Return the [X, Y] coordinate for the center point of the cell that contains the specified text.  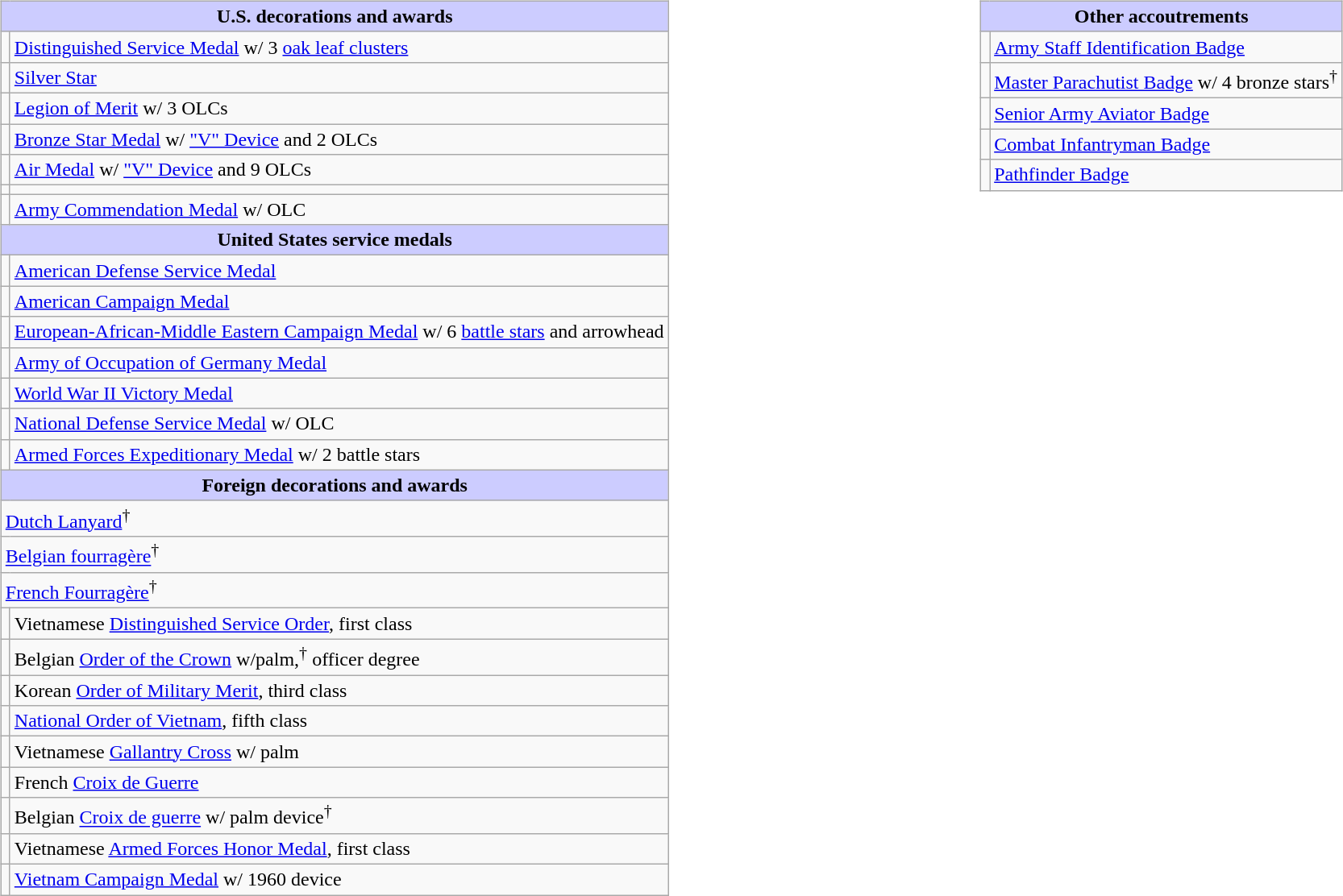
American Defense Service Medal [339, 271]
American Campaign Medal [339, 301]
Foreign decorations and awards [335, 485]
Air Medal w/ "V" Device and 9 OLCs [339, 170]
Vietnam Campaign Medal w/ 1960 device [339, 879]
Army of Occupation of Germany Medal [339, 363]
Belgian fourragère† [335, 554]
Belgian Order of the Crown w/palm,† officer degree [339, 657]
Legion of Merit w/ 3 OLCs [339, 108]
Master Parachutist Badge w/ 4 bronze stars† [1166, 81]
Vietnamese Armed Forces Honor Medal, first class [339, 848]
Vietnamese Distinguished Service Order, first class [339, 624]
National Defense Service Medal w/ OLC [339, 424]
Korean Order of Military Merit, third class [339, 691]
French Croix de Guerre [339, 782]
Other accoutrements [1162, 16]
Distinguished Service Medal w/ 3 oak leaf clusters [339, 47]
Army Commendation Medal w/ OLC [339, 209]
United States service medals [335, 240]
Dutch Lanyard† [335, 519]
National Order of Vietnam, fifth class [339, 721]
Army Staff Identification Badge [1166, 47]
Bronze Star Medal w/ "V" Device and 2 OLCs [339, 139]
Combat Infantryman Badge [1166, 144]
European-African-Middle Eastern Campaign Medal w/ 6 battle stars and arrowhead [339, 332]
Senior Army Aviator Badge [1166, 114]
Belgian Croix de guerre w/ palm device† [339, 815]
Armed Forces Expeditionary Medal w/ 2 battle stars [339, 454]
Silver Star [339, 77]
French Fourragère† [335, 590]
Vietnamese Gallantry Cross w/ palm [339, 752]
U.S. decorations and awards [335, 16]
World War II Victory Medal [339, 393]
Pathfinder Badge [1166, 175]
